Pinpoint the cell where the given text exists, returning its [X, Y] midpoint coordinate. 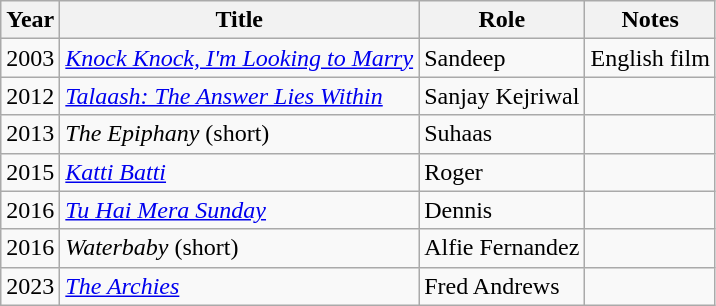
Notes [650, 20]
Fred Andrews [502, 286]
Waterbaby (short) [240, 248]
2003 [30, 58]
Knock Knock, I'm Looking to Marry [240, 58]
Talaash: The Answer Lies Within [240, 96]
Role [502, 20]
2012 [30, 96]
2015 [30, 172]
Sanjay Kejriwal [502, 96]
English film [650, 58]
Title [240, 20]
Alfie Fernandez [502, 248]
Tu Hai Mera Sunday [240, 210]
Dennis [502, 210]
2023 [30, 286]
The Archies [240, 286]
2013 [30, 134]
Year [30, 20]
Suhaas [502, 134]
Katti Batti [240, 172]
Sandeep [502, 58]
The Epiphany (short) [240, 134]
Roger [502, 172]
